Pinpoint the cell where the given text exists, returning its [x, y] midpoint coordinate. 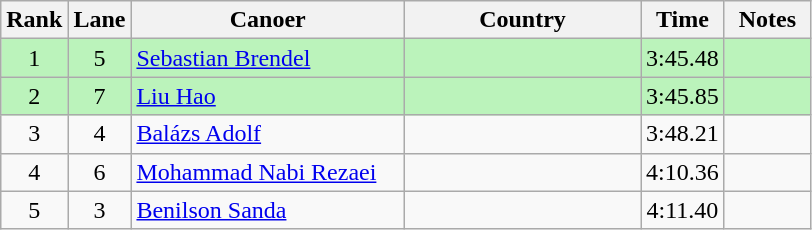
3:45.48 [683, 58]
Liu Hao [268, 96]
Notes [767, 20]
2 [34, 96]
6 [100, 172]
Canoer [268, 20]
Country [522, 20]
4:10.36 [683, 172]
Time [683, 20]
Lane [100, 20]
4:11.40 [683, 210]
Balázs Adolf [268, 134]
7 [100, 96]
1 [34, 58]
Mohammad Nabi Rezaei [268, 172]
Sebastian Brendel [268, 58]
Benilson Sanda [268, 210]
3:48.21 [683, 134]
3:45.85 [683, 96]
Rank [34, 20]
